Return the [X, Y] coordinate for the center point of the cell that contains the specified text.  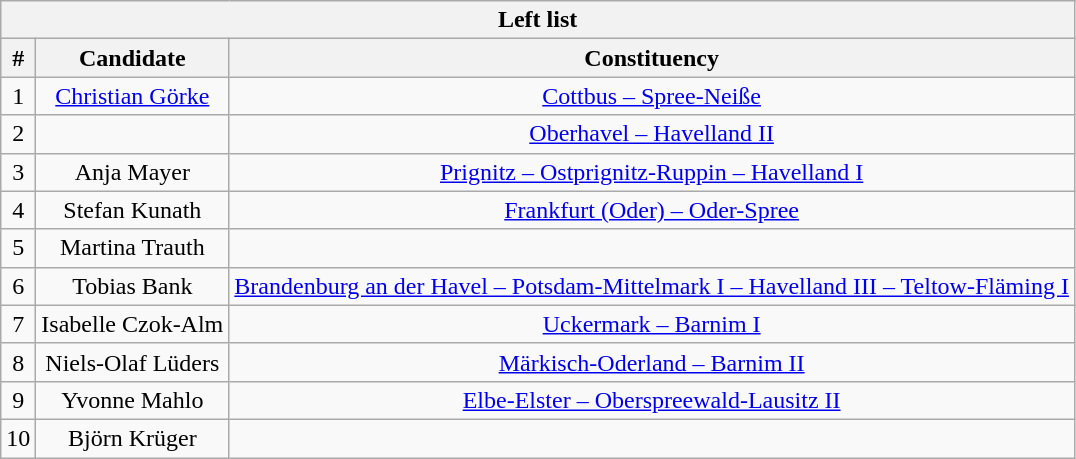
Anja Mayer [132, 172]
1 [18, 96]
Prignitz – Ostprignitz-Ruppin – Havelland I [652, 172]
Stefan Kunath [132, 210]
Brandenburg an der Havel – Potsdam-Mittelmark I – Havelland III – Teltow-Fläming I [652, 286]
Frankfurt (Oder) – Oder-Spree [652, 210]
Uckermark – Barnim I [652, 324]
3 [18, 172]
Märkisch-Oderland – Barnim II [652, 362]
Björn Krüger [132, 438]
Niels-Olaf Lüders [132, 362]
Constituency [652, 58]
Candidate [132, 58]
Elbe-Elster – Oberspreewald-Lausitz II [652, 400]
2 [18, 134]
Martina Trauth [132, 248]
# [18, 58]
Left list [538, 20]
Cottbus – Spree-Neiße [652, 96]
Christian Görke [132, 96]
Oberhavel – Havelland II [652, 134]
10 [18, 438]
7 [18, 324]
9 [18, 400]
Yvonne Mahlo [132, 400]
4 [18, 210]
Isabelle Czok-Alm [132, 324]
8 [18, 362]
5 [18, 248]
Tobias Bank [132, 286]
6 [18, 286]
